For the text-containing cell, return its midpoint in (x, y) coordinate format. 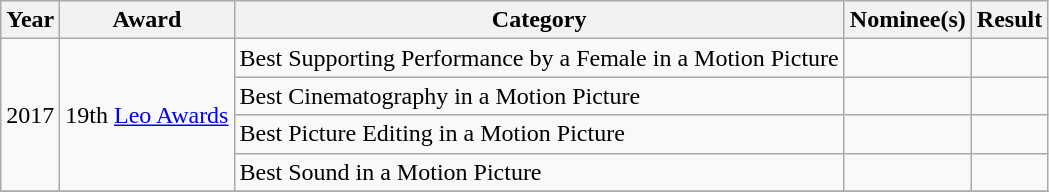
Result (1009, 20)
2017 (30, 115)
Best Supporting Performance by a Female in a Motion Picture (539, 58)
Best Cinematography in a Motion Picture (539, 96)
Category (539, 20)
Nominee(s) (908, 20)
Best Picture Editing in a Motion Picture (539, 134)
Year (30, 20)
Best Sound in a Motion Picture (539, 172)
19th Leo Awards (147, 115)
Award (147, 20)
